Pinpoint the cell where the given text exists, returning its [x, y] midpoint coordinate. 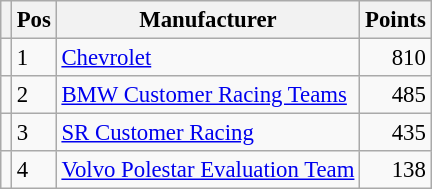
4 [34, 170]
SR Customer Racing [208, 133]
435 [396, 133]
485 [396, 95]
Chevrolet [208, 58]
Points [396, 20]
810 [396, 58]
Pos [34, 20]
3 [34, 133]
2 [34, 95]
Volvo Polestar Evaluation Team [208, 170]
Manufacturer [208, 20]
1 [34, 58]
BMW Customer Racing Teams [208, 95]
138 [396, 170]
